Provide the (x, y) coordinate of the cell's center where the given text is located.  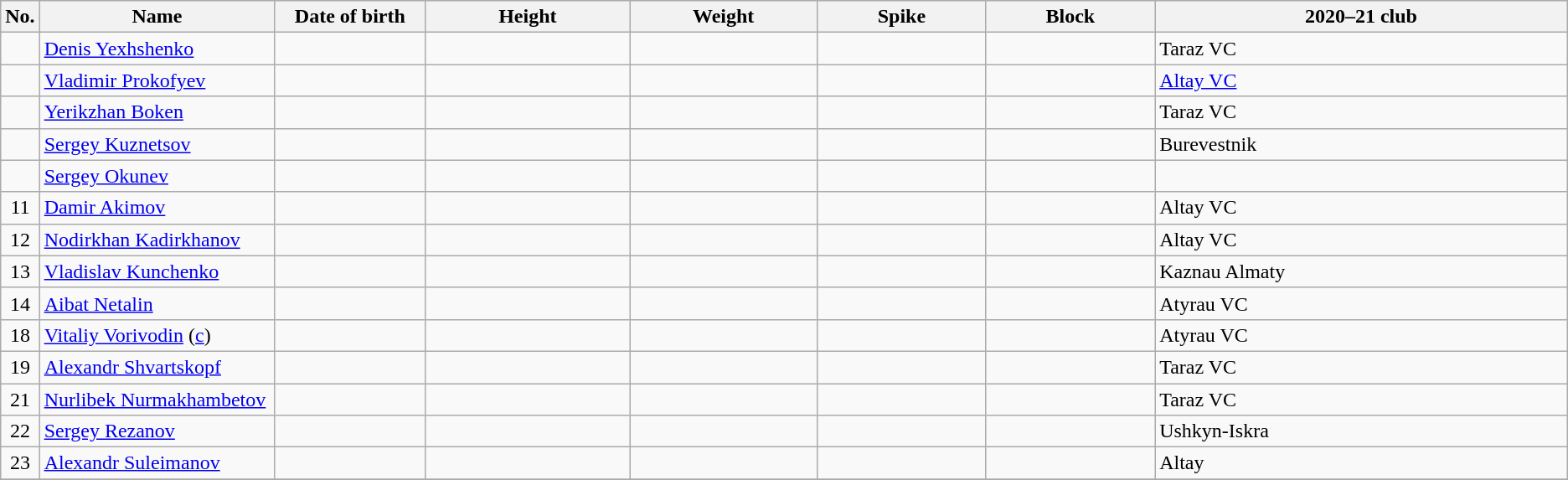
Kaznau Almaty (1362, 271)
Spike (901, 17)
Yerikzhan Boken (157, 112)
Block (1070, 17)
Burevestnik (1362, 144)
23 (20, 463)
14 (20, 303)
Sergey Rezanov (157, 431)
13 (20, 271)
Vladimir Prokofyev (157, 80)
Sergey Okunev (157, 176)
Sergey Kuznetsov (157, 144)
19 (20, 367)
12 (20, 240)
Alexandr Shvartskopf (157, 367)
Aibat Netalin (157, 303)
21 (20, 400)
Nodirkhan Kadirkhanov (157, 240)
Vladislav Kunchenko (157, 271)
Denis Yexhshenko (157, 49)
18 (20, 335)
No. (20, 17)
Nurlibek Nurmakhambetov (157, 400)
Altay (1362, 463)
Alexandr Suleimanov (157, 463)
22 (20, 431)
Weight (724, 17)
Name (157, 17)
Ushkyn-Iskra (1362, 431)
Damir Akimov (157, 208)
2020–21 club (1362, 17)
Date of birth (350, 17)
11 (20, 208)
Height (528, 17)
Vitaliy Vorivodin (c) (157, 335)
